Pinpoint the cell where the given text exists, returning its [X, Y] midpoint coordinate. 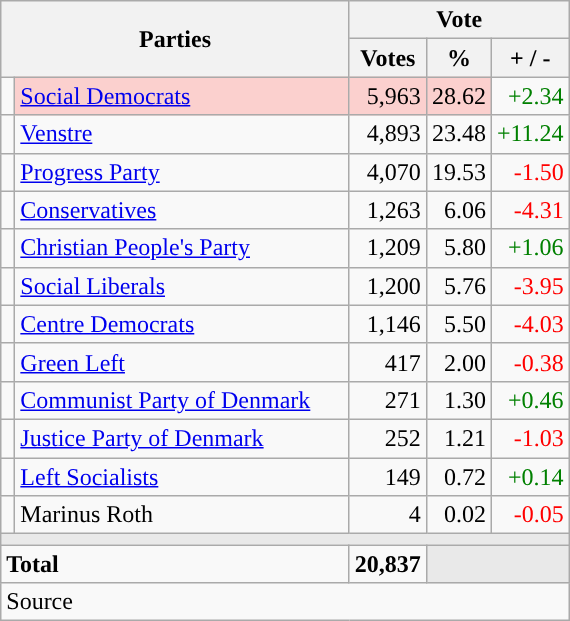
271 [388, 400]
20,837 [388, 564]
2.00 [458, 362]
417 [388, 362]
-1.03 [530, 438]
Total [176, 564]
+0.14 [530, 477]
-1.50 [530, 172]
-4.03 [530, 324]
1,209 [388, 248]
4,070 [388, 172]
Marinus Roth [182, 515]
Votes [388, 58]
+1.06 [530, 248]
-3.95 [530, 286]
0.02 [458, 515]
5.50 [458, 324]
Social Democrats [182, 96]
Progress Party [182, 172]
Communist Party of Denmark [182, 400]
6.06 [458, 210]
Source [285, 602]
-0.05 [530, 515]
1,146 [388, 324]
+11.24 [530, 134]
Green Left [182, 362]
+ / - [530, 58]
Christian People's Party [182, 248]
Centre Democrats [182, 324]
28.62 [458, 96]
149 [388, 477]
1.30 [458, 400]
Social Liberals [182, 286]
1,263 [388, 210]
+2.34 [530, 96]
252 [388, 438]
Vote [459, 20]
23.48 [458, 134]
+0.46 [530, 400]
0.72 [458, 477]
-4.31 [530, 210]
19.53 [458, 172]
4,893 [388, 134]
5.80 [458, 248]
5,963 [388, 96]
-0.38 [530, 362]
% [458, 58]
Justice Party of Denmark [182, 438]
Left Socialists [182, 477]
Venstre [182, 134]
1,200 [388, 286]
Conservatives [182, 210]
Parties [176, 39]
1.21 [458, 438]
4 [388, 515]
5.76 [458, 286]
